Pinpoint the cell where the given text exists, returning its (X, Y) midpoint coordinate. 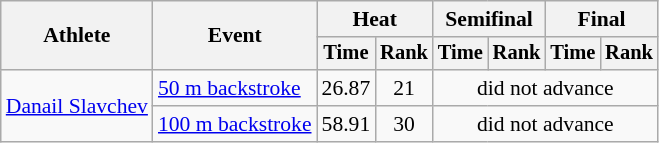
50 m backstroke (235, 88)
Final (601, 19)
Heat (375, 19)
Event (235, 36)
26.87 (346, 88)
Semifinal (489, 19)
Athlete (77, 36)
100 m backstroke (235, 124)
58.91 (346, 124)
21 (404, 88)
30 (404, 124)
Danail Slavchev (77, 106)
